Identify which cell holds the provided text, then report its (x, y) central coordinate. 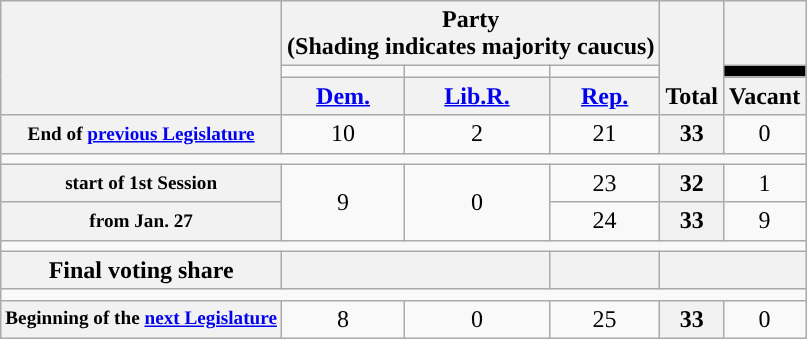
Party (Shading indicates majority caucus) (471, 34)
8 (344, 319)
End of previous Legislature (142, 134)
21 (604, 134)
1 (764, 183)
2 (478, 134)
Beginning of the next Legislature (142, 319)
from Jan. 27 (142, 221)
Final voting share (142, 270)
Total (692, 58)
25 (604, 319)
32 (692, 183)
start of 1st Session (142, 183)
24 (604, 221)
10 (344, 134)
Rep. (604, 96)
Lib.R. (478, 96)
Dem. (344, 96)
Vacant (764, 96)
23 (604, 183)
